Find where the given text appears and provide that cell's center as (X, Y) coordinate. 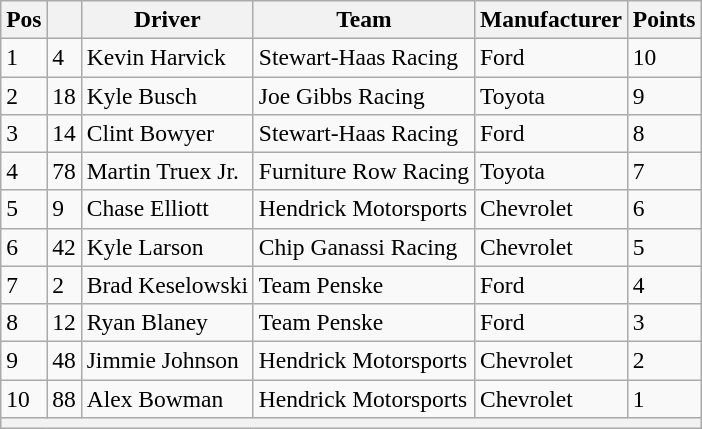
Alex Bowman (167, 398)
14 (64, 133)
Pos (24, 19)
78 (64, 171)
12 (64, 322)
Kevin Harvick (167, 57)
Kyle Larson (167, 247)
Kyle Busch (167, 95)
48 (64, 360)
Jimmie Johnson (167, 360)
Brad Keselowski (167, 285)
Chase Elliott (167, 209)
42 (64, 247)
Driver (167, 19)
Ryan Blaney (167, 322)
Chip Ganassi Racing (364, 247)
Clint Bowyer (167, 133)
Manufacturer (552, 19)
18 (64, 95)
Points (664, 19)
Furniture Row Racing (364, 171)
Joe Gibbs Racing (364, 95)
Martin Truex Jr. (167, 171)
88 (64, 398)
Team (364, 19)
